Search for the cell housing the specified text and yield its [X, Y] center coordinate. 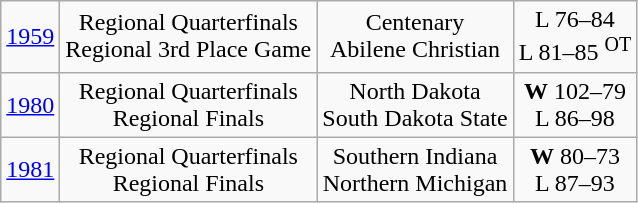
1980 [30, 104]
1981 [30, 170]
Regional QuarterfinalsRegional 3rd Place Game [188, 37]
Southern IndianaNorthern Michigan [415, 170]
L 76–84L 81–85 OT [575, 37]
CentenaryAbilene Christian [415, 37]
North DakotaSouth Dakota State [415, 104]
W 80–73L 87–93 [575, 170]
W 102–79L 86–98 [575, 104]
1959 [30, 37]
